Return the (x, y) coordinate for the center point of the cell that contains the specified text.  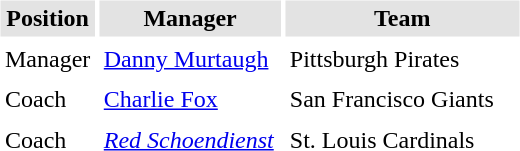
Coach (47, 100)
Pittsburgh Pirates (402, 59)
Danny Murtaugh (190, 59)
San Francisco Giants (402, 100)
Position (47, 18)
Team (402, 18)
Charlie Fox (190, 100)
